Identify which cell holds the provided text, then report its [x, y] central coordinate. 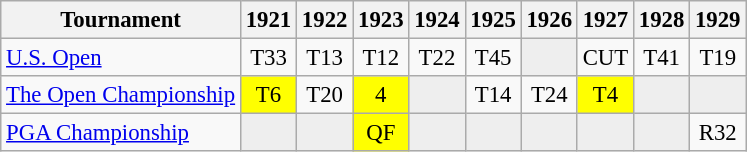
T6 [268, 95]
T12 [381, 58]
1927 [605, 20]
T4 [605, 95]
T41 [661, 58]
1929 [718, 20]
T45 [493, 58]
T14 [493, 95]
R32 [718, 133]
CUT [605, 58]
1924 [437, 20]
U.S. Open [121, 58]
T20 [325, 95]
4 [381, 95]
Tournament [121, 20]
1926 [549, 20]
T22 [437, 58]
1928 [661, 20]
1922 [325, 20]
1923 [381, 20]
T13 [325, 58]
The Open Championship [121, 95]
QF [381, 133]
T24 [549, 95]
PGA Championship [121, 133]
T19 [718, 58]
T33 [268, 58]
1921 [268, 20]
1925 [493, 20]
